Locate the cell with the specified text and output its [X, Y] center coordinate. 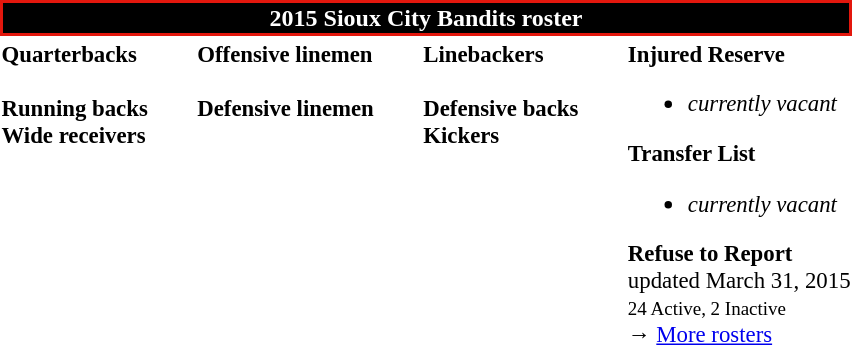
2015 Sioux City Bandits roster [426, 18]
